Return the (X, Y) coordinate for the center point of the cell that contains the specified text.  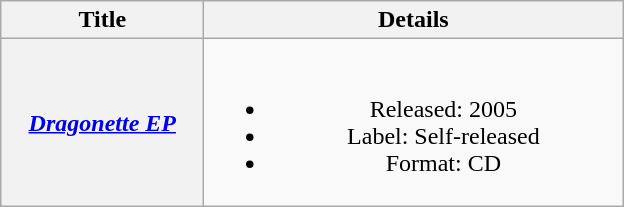
Details (414, 20)
Released: 2005Label: Self-releasedFormat: CD (414, 122)
Dragonette EP (102, 122)
Title (102, 20)
